Extract the (x, y) coordinate from the center of the cell holding the provided text.  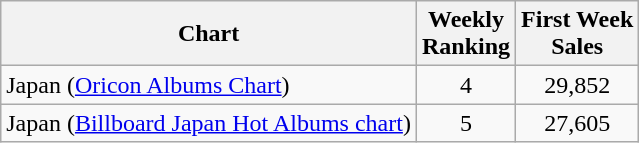
4 (466, 85)
27,605 (578, 123)
WeeklyRanking (466, 34)
First WeekSales (578, 34)
29,852 (578, 85)
Japan (Billboard Japan Hot Albums chart) (209, 123)
Chart (209, 34)
Japan (Oricon Albums Chart) (209, 85)
5 (466, 123)
